Detect which cell encompasses the target text, then output its (X, Y) center coordinate. 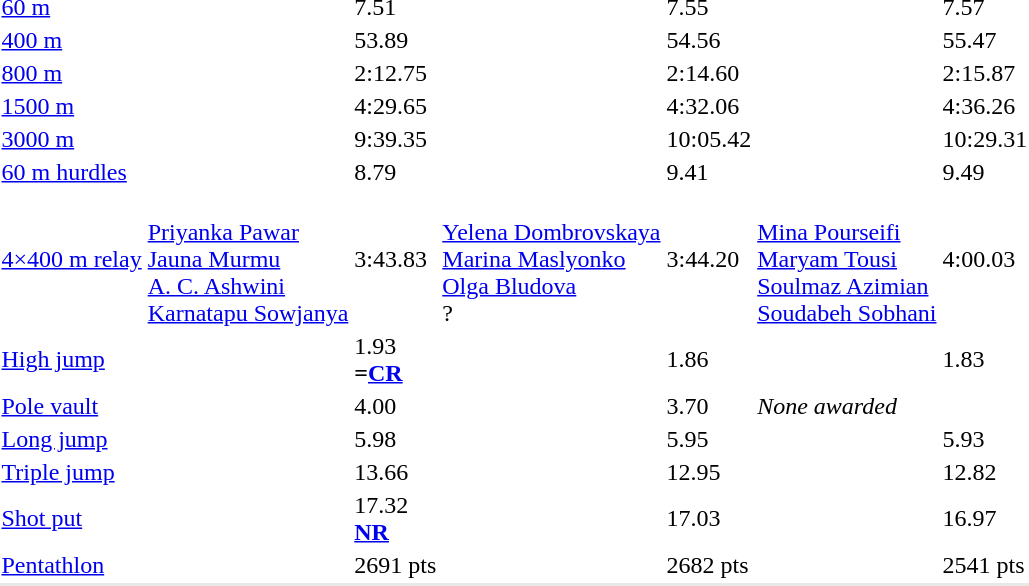
3.70 (709, 406)
Mina PourseifiMaryam TousiSoulmaz AzimianSoudabeh Sobhani (847, 259)
4.00 (396, 406)
Priyanka PawarJauna MurmuA. C. AshwiniKarnatapu Sowjanya (248, 259)
2:14.60 (709, 73)
8.79 (396, 172)
2691 pts (396, 565)
1.93=CR (396, 360)
4:36.26 (985, 106)
Pole vault (72, 406)
5.95 (709, 439)
Shot put (72, 518)
Triple jump (72, 472)
Yelena DombrovskayaMarina MaslyonkoOlga Bludova? (552, 259)
400 m (72, 40)
3:43.83 (396, 259)
3:44.20 (709, 259)
53.89 (396, 40)
55.47 (985, 40)
10:29.31 (985, 139)
Long jump (72, 439)
10:05.42 (709, 139)
4×400 m relay (72, 259)
9:39.35 (396, 139)
5.98 (396, 439)
9.49 (985, 172)
4:29.65 (396, 106)
16.97 (985, 518)
2:15.87 (985, 73)
54.56 (709, 40)
17.03 (709, 518)
None awarded (847, 406)
17.32NR (396, 518)
2541 pts (985, 565)
12.95 (709, 472)
12.82 (985, 472)
800 m (72, 73)
Pentathlon (72, 565)
1500 m (72, 106)
1.83 (985, 360)
60 m hurdles (72, 172)
High jump (72, 360)
4:00.03 (985, 259)
2:12.75 (396, 73)
13.66 (396, 472)
5.93 (985, 439)
9.41 (709, 172)
2682 pts (709, 565)
3000 m (72, 139)
1.86 (709, 360)
4:32.06 (709, 106)
